Identify which cell holds the provided text, then report its (X, Y) central coordinate. 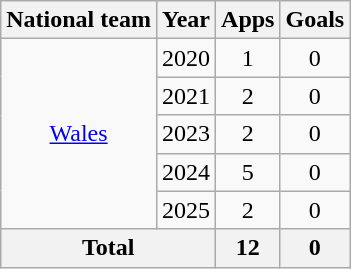
Year (186, 20)
2020 (186, 58)
Goals (315, 20)
National team (79, 20)
Total (108, 248)
Wales (79, 134)
12 (248, 248)
Apps (248, 20)
2021 (186, 96)
5 (248, 172)
2023 (186, 134)
1 (248, 58)
2024 (186, 172)
2025 (186, 210)
